Output the (X, Y) coordinate of the center of the cell containing the given text.  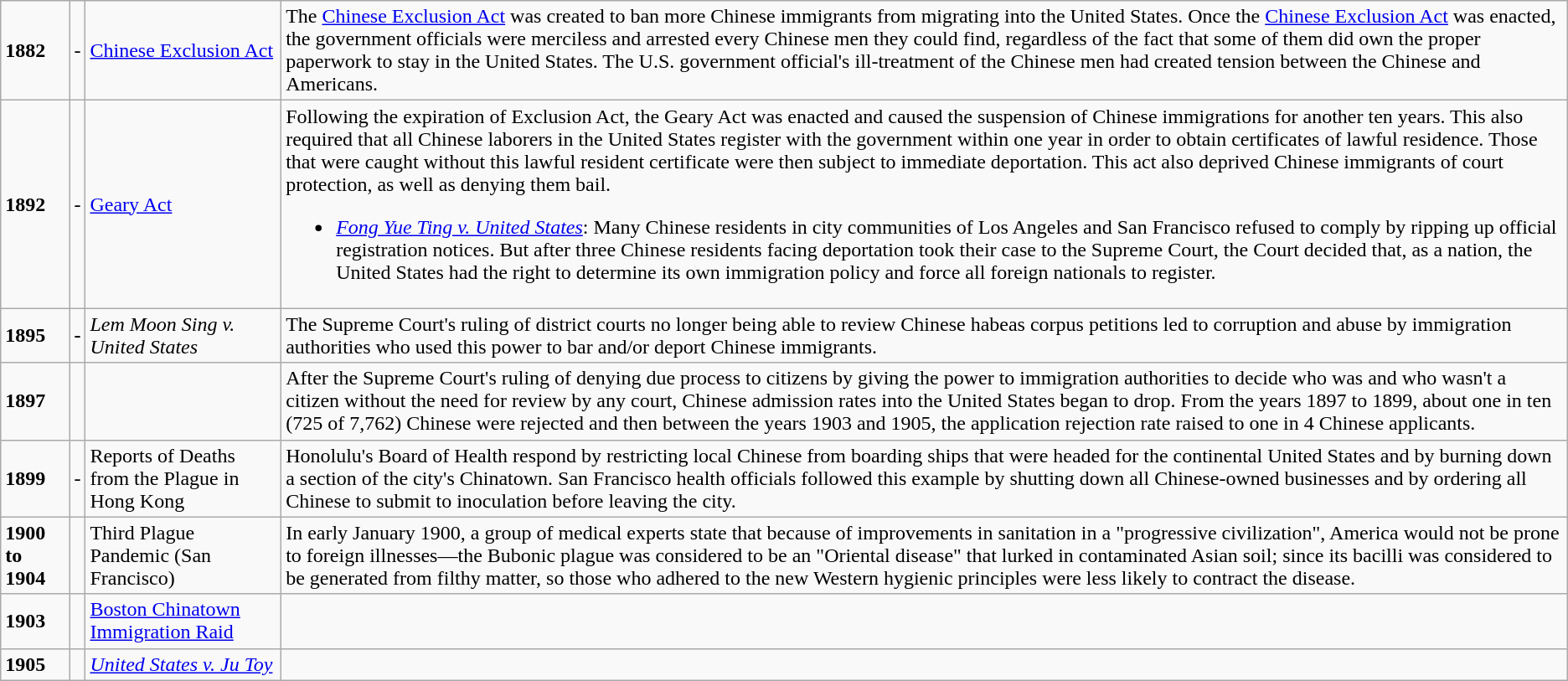
1897 (35, 401)
Reports of Deaths from the Plague in Hong Kong (183, 478)
1892 (35, 204)
1905 (35, 664)
Geary Act (183, 204)
Boston Chinatown Immigration Raid (183, 622)
1882 (35, 50)
1899 (35, 478)
1900 to 1904 (35, 555)
Third Plague Pandemic (San Francisco) (183, 555)
Chinese Exclusion Act (183, 50)
United States v. Ju Toy (183, 664)
1895 (35, 335)
1903 (35, 622)
Lem Moon Sing v. United States (183, 335)
